Find where the given text appears and provide that cell's center as [x, y] coordinate. 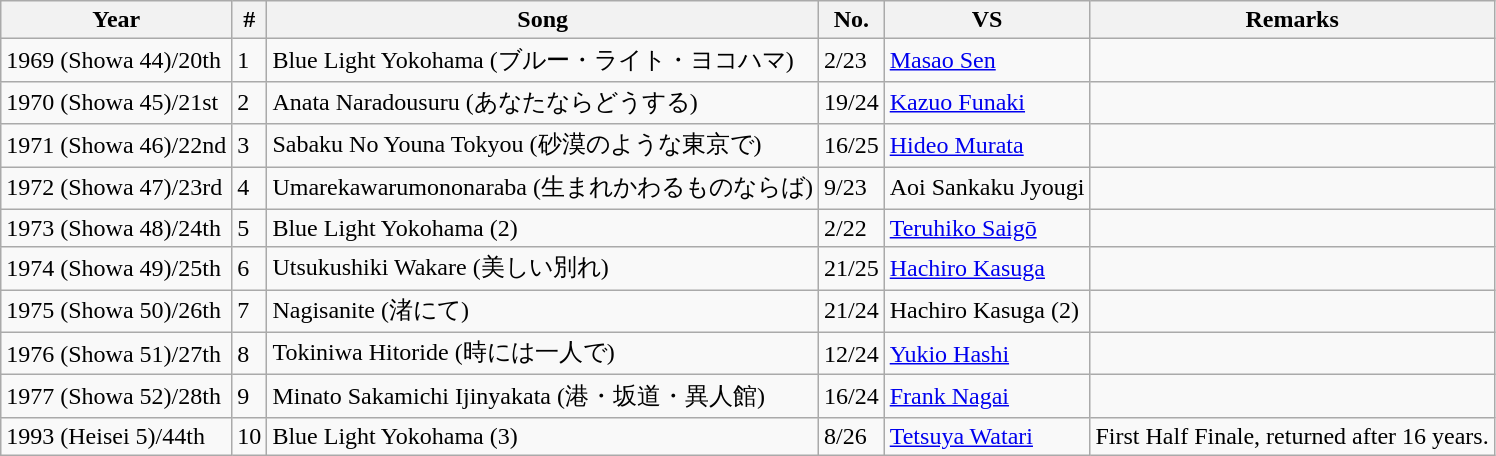
# [250, 20]
10 [250, 436]
Remarks [1292, 20]
1976 (Showa 51)/27th [116, 354]
First Half Finale, returned after 16 years. [1292, 436]
3 [250, 146]
Umarekawarumononaraba (生まれかわるものならば) [543, 188]
7 [250, 312]
Teruhiko Saigō [987, 228]
5 [250, 228]
VS [987, 20]
1972 (Showa 47)/23rd [116, 188]
Utsukushiki Wakare (美しい別れ) [543, 268]
8 [250, 354]
No. [851, 20]
4 [250, 188]
1970 (Showa 45)/21st [116, 102]
Year [116, 20]
Aoi Sankaku Jyougi [987, 188]
12/24 [851, 354]
1977 (Showa 52)/28th [116, 396]
Blue Light Yokohama (3) [543, 436]
21/25 [851, 268]
Yukio Hashi [987, 354]
1969 (Showa 44)/20th [116, 60]
Blue Light Yokohama (ブルー・ライト・ヨコハマ) [543, 60]
2/23 [851, 60]
16/25 [851, 146]
Frank Nagai [987, 396]
21/24 [851, 312]
Minato Sakamichi Ijinyakata (港・坂道・異人館) [543, 396]
19/24 [851, 102]
1 [250, 60]
1973 (Showa 48)/24th [116, 228]
2/22 [851, 228]
1993 (Heisei 5)/44th [116, 436]
Hachiro Kasuga [987, 268]
16/24 [851, 396]
Sabaku No Youna Tokyou (砂漠のような東京で) [543, 146]
Nagisanite (渚にて) [543, 312]
Tokiniwa Hitoride (時には一人で) [543, 354]
1975 (Showa 50)/26th [116, 312]
6 [250, 268]
Hachiro Kasuga (2) [987, 312]
Tetsuya Watari [987, 436]
Song [543, 20]
8/26 [851, 436]
2 [250, 102]
Hideo Murata [987, 146]
Masao Sen [987, 60]
Blue Light Yokohama (2) [543, 228]
9 [250, 396]
Anata Naradousuru (あなたならどうする) [543, 102]
1974 (Showa 49)/25th [116, 268]
9/23 [851, 188]
1971 (Showa 46)/22nd [116, 146]
Kazuo Funaki [987, 102]
